Output the (x, y) coordinate of the center of the cell containing the given text.  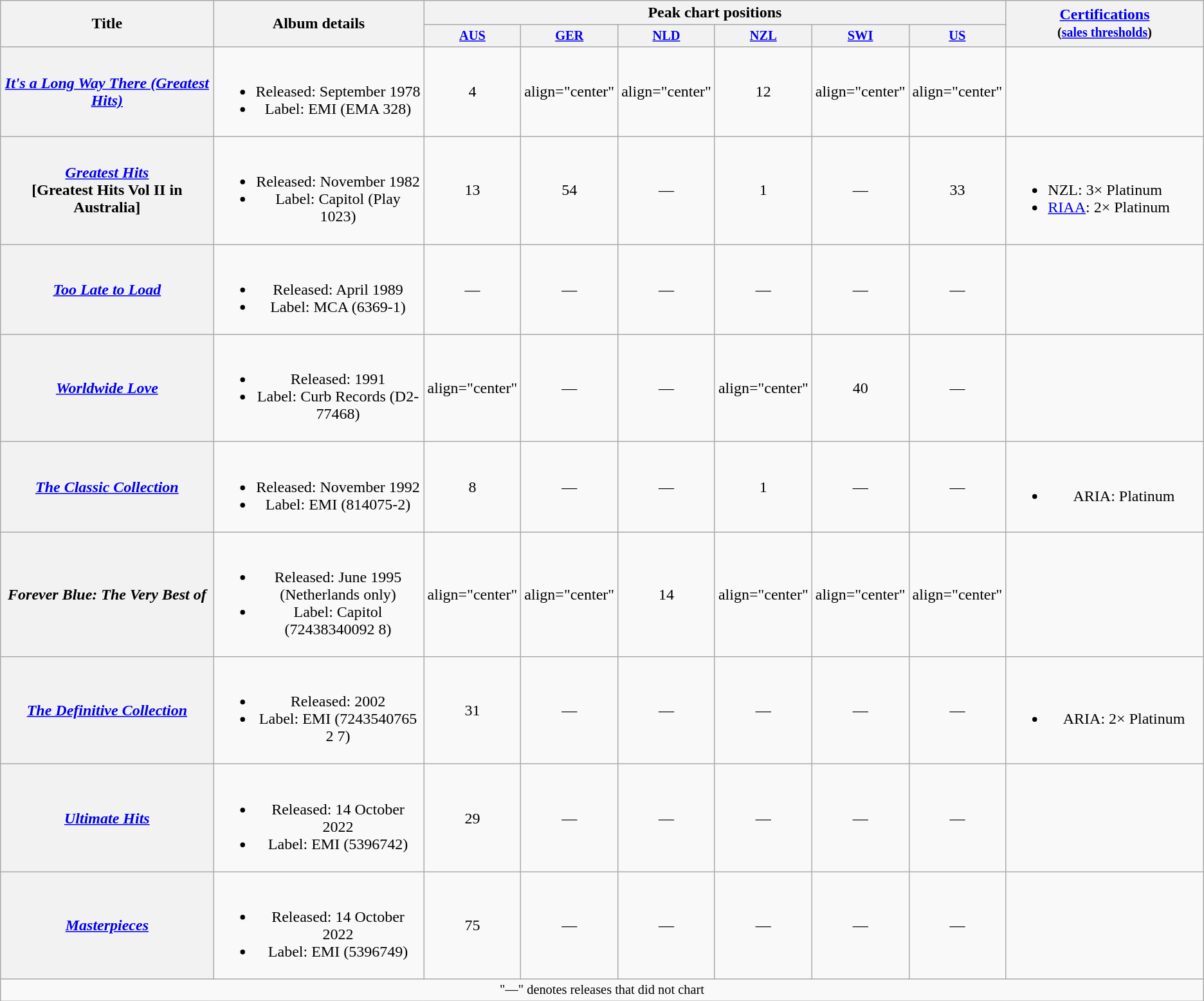
ARIA: Platinum (1105, 487)
Title (107, 24)
Released: November 1982Label: Capitol (Play 1023) (319, 190)
Worldwide Love (107, 389)
Too Late to Load (107, 289)
ARIA: 2× Platinum (1105, 710)
Album details (319, 24)
54 (570, 190)
29 (472, 818)
"—" denotes releases that did not chart (602, 990)
GER (570, 36)
The Classic Collection (107, 487)
12 (763, 91)
NZL: 3× PlatinumRIAA: 2× Platinum (1105, 190)
NZL (763, 36)
75 (472, 925)
Released: November 1992Label: EMI (814075-2) (319, 487)
AUS (472, 36)
US (957, 36)
Released: June 1995 (Netherlands only)Label: Capitol (72438340092 8) (319, 594)
It's a Long Way There (Greatest Hits) (107, 91)
40 (861, 389)
33 (957, 190)
Ultimate Hits (107, 818)
4 (472, 91)
The Definitive Collection (107, 710)
13 (472, 190)
Released: April 1989Label: MCA (6369-1) (319, 289)
14 (666, 594)
8 (472, 487)
Released: 2002Label: EMI (7243540765 2 7) (319, 710)
Masterpieces (107, 925)
NLD (666, 36)
Certifications(sales thresholds) (1105, 24)
Peak chart positions (715, 13)
SWI (861, 36)
Released: 1991Label: Curb Records (D2-77468) (319, 389)
31 (472, 710)
Released: September 1978Label: EMI (EMA 328) (319, 91)
Forever Blue: The Very Best of (107, 594)
Released: 14 October 2022Label: EMI (5396742) (319, 818)
Greatest Hits [Greatest Hits Vol II in Australia] (107, 190)
Released: 14 October 2022Label: EMI (5396749) (319, 925)
